Extract the (X, Y) coordinate from the center of the cell holding the provided text.  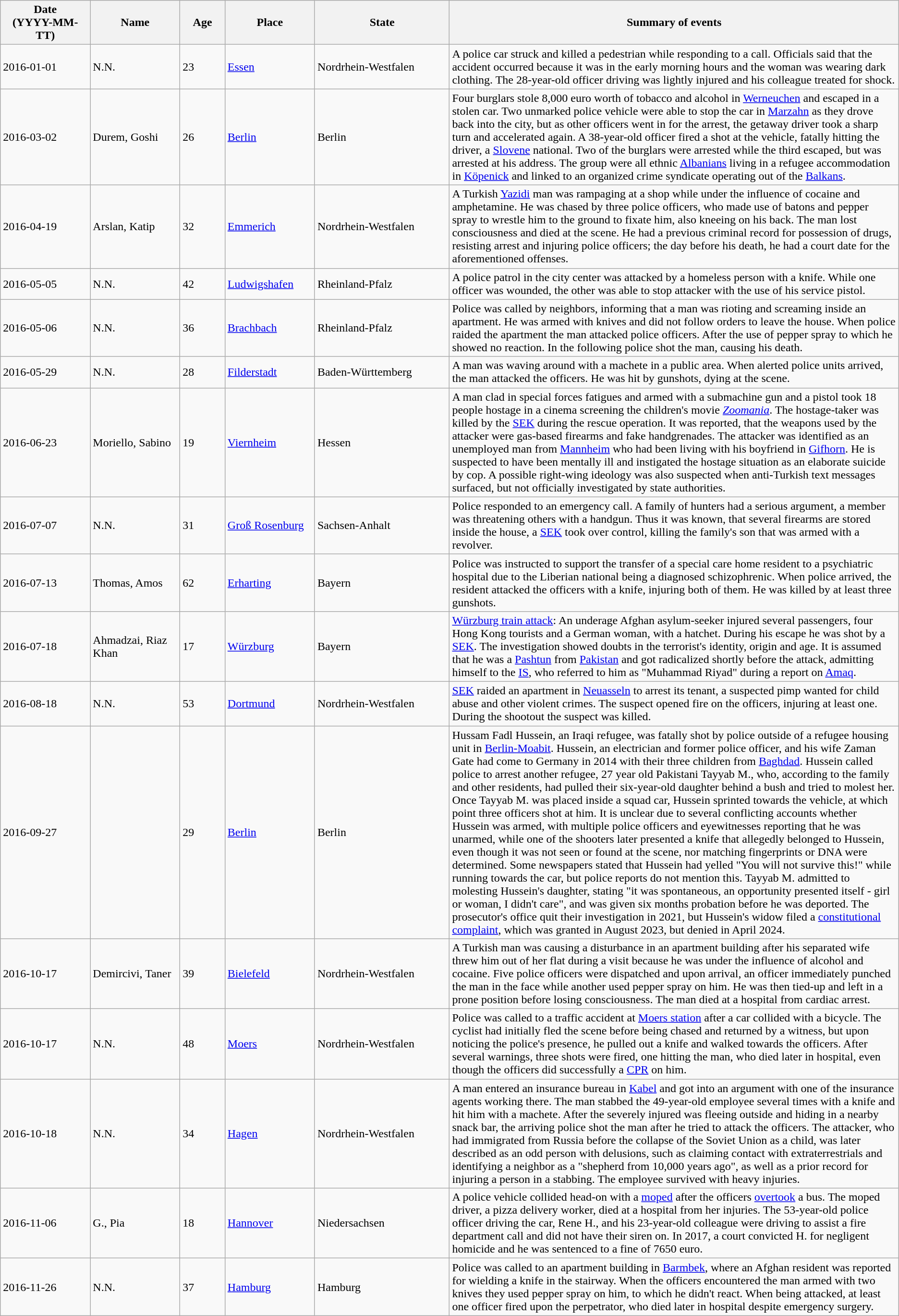
2016-01-01 (45, 67)
Moers (270, 1044)
Demircivi, Taner (135, 974)
2016-11-26 (45, 1287)
62 (203, 582)
Thomas, Amos (135, 582)
29 (203, 832)
State (382, 23)
Bielefeld (270, 974)
2016-06-23 (45, 442)
Hagen (270, 1134)
2016-08-18 (45, 703)
Durem, Goshi (135, 137)
19 (203, 442)
Dortmund (270, 703)
2016-09-27 (45, 832)
Erharting (270, 582)
Filderstadt (270, 372)
Würzburg (270, 646)
42 (203, 283)
37 (203, 1287)
17 (203, 646)
34 (203, 1134)
39 (203, 974)
Moriello, Sabino (135, 442)
36 (203, 328)
2016-04-19 (45, 227)
2016-11-06 (45, 1223)
Summary of events (674, 23)
Emmerich (270, 227)
Essen (270, 67)
Place (270, 23)
Ludwigshafen (270, 283)
G., Pia (135, 1223)
2016-07-13 (45, 582)
Arslan, Katip (135, 227)
Date(YYYY-MM-TT) (45, 23)
Niedersachsen (382, 1223)
32 (203, 227)
2016-10-18 (45, 1134)
Hessen (382, 442)
2016-07-18 (45, 646)
2016-03-02 (45, 137)
2016-05-05 (45, 283)
Baden-Württemberg (382, 372)
23 (203, 67)
Ahmadzai, Riaz Khan (135, 646)
2016-05-29 (45, 372)
Age (203, 23)
31 (203, 526)
Sachsen-Anhalt (382, 526)
2016-05-06 (45, 328)
Brachbach (270, 328)
Hannover (270, 1223)
Viernheim (270, 442)
Name (135, 23)
Groß Rosenburg (270, 526)
48 (203, 1044)
53 (203, 703)
28 (203, 372)
2016-07-07 (45, 526)
26 (203, 137)
18 (203, 1223)
